Extract the (X, Y) coordinate from the center of the cell holding the provided text.  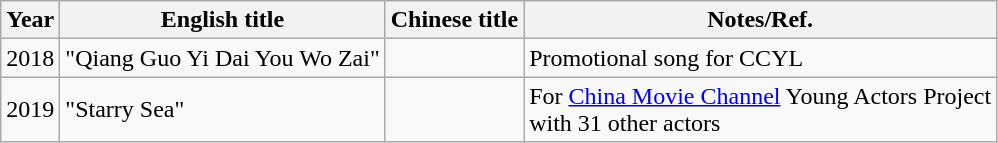
For China Movie Channel Young Actors Projectwith 31 other actors (760, 110)
English title (222, 20)
"Starry Sea" (222, 110)
"Qiang Guo Yi Dai You Wo Zai" (222, 58)
Year (30, 20)
Chinese title (454, 20)
Notes/Ref. (760, 20)
2018 (30, 58)
2019 (30, 110)
Promotional song for CCYL (760, 58)
